Scan for the cell matching the given text and deliver its [X, Y] coordinate at center. 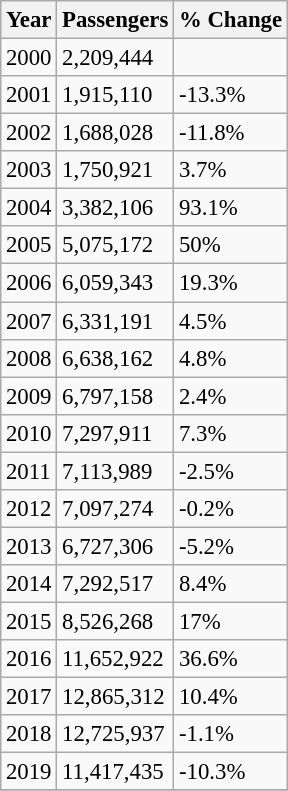
7,113,989 [116, 471]
-5.2% [231, 546]
Year [29, 20]
2010 [29, 433]
36.6% [231, 659]
6,331,191 [116, 321]
19.3% [231, 283]
2004 [29, 208]
2002 [29, 133]
3.7% [231, 170]
5,075,172 [116, 245]
2.4% [231, 396]
50% [231, 245]
11,417,435 [116, 772]
2014 [29, 584]
7,297,911 [116, 433]
1,915,110 [116, 95]
-1.1% [231, 734]
2006 [29, 283]
93.1% [231, 208]
6,059,343 [116, 283]
2008 [29, 358]
12,865,312 [116, 697]
2011 [29, 471]
2019 [29, 772]
2018 [29, 734]
2,209,444 [116, 58]
Passengers [116, 20]
2005 [29, 245]
10.4% [231, 697]
-2.5% [231, 471]
6,727,306 [116, 546]
8.4% [231, 584]
2001 [29, 95]
2003 [29, 170]
8,526,268 [116, 621]
1,750,921 [116, 170]
-0.2% [231, 509]
2009 [29, 396]
7,292,517 [116, 584]
2012 [29, 509]
4.5% [231, 321]
6,797,158 [116, 396]
7,097,274 [116, 509]
-11.8% [231, 133]
7.3% [231, 433]
6,638,162 [116, 358]
17% [231, 621]
3,382,106 [116, 208]
2000 [29, 58]
1,688,028 [116, 133]
2016 [29, 659]
% Change [231, 20]
2007 [29, 321]
12,725,937 [116, 734]
4.8% [231, 358]
2017 [29, 697]
2013 [29, 546]
11,652,922 [116, 659]
2015 [29, 621]
-10.3% [231, 772]
-13.3% [231, 95]
